Pinpoint the cell where the given text exists, returning its (x, y) midpoint coordinate. 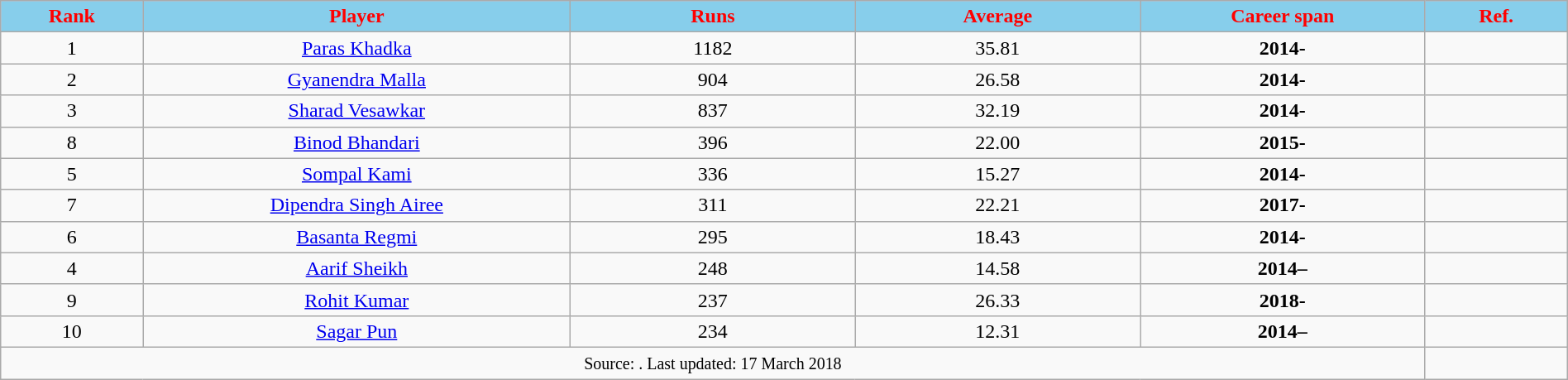
Career span (1283, 17)
Binod Bhandari (357, 142)
9 (72, 300)
4 (72, 268)
32.19 (997, 111)
6 (72, 237)
26.58 (997, 79)
234 (713, 331)
904 (713, 79)
2 (72, 79)
2015- (1283, 142)
1 (72, 48)
Ref. (1496, 17)
237 (713, 300)
248 (713, 268)
Runs (713, 17)
8 (72, 142)
5 (72, 174)
311 (713, 205)
18.43 (997, 237)
3 (72, 111)
12.31 (997, 331)
336 (713, 174)
Rohit Kumar (357, 300)
Player (357, 17)
396 (713, 142)
Gyanendra Malla (357, 79)
837 (713, 111)
295 (713, 237)
15.27 (997, 174)
26.33 (997, 300)
2017- (1283, 205)
7 (72, 205)
10 (72, 331)
Aarif Sheikh (357, 268)
Dipendra Singh Airee (357, 205)
Sharad Vesawkar (357, 111)
2018- (1283, 300)
14.58 (997, 268)
Basanta Regmi (357, 237)
1182 (713, 48)
35.81 (997, 48)
22.00 (997, 142)
22.21 (997, 205)
Average (997, 17)
Source: . Last updated: 17 March 2018 (713, 363)
Rank (72, 17)
Paras Khadka (357, 48)
Sompal Kami (357, 174)
Sagar Pun (357, 331)
